Provide the [X, Y] coordinate of the cell's center where the given text is located.  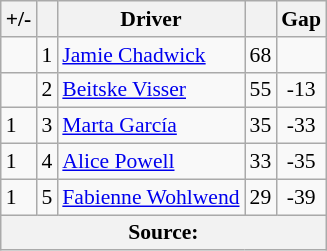
Fabienne Wohlwend [150, 197]
-39 [301, 197]
Driver [150, 19]
29 [261, 197]
4 [46, 162]
Jamie Chadwick [150, 55]
Alice Powell [150, 162]
-33 [301, 126]
33 [261, 162]
55 [261, 90]
Gap [301, 19]
-13 [301, 90]
+/- [19, 19]
35 [261, 126]
5 [46, 197]
Source: [164, 233]
Beitske Visser [150, 90]
Marta García [150, 126]
2 [46, 90]
3 [46, 126]
68 [261, 55]
-35 [301, 162]
